Return [x, y] of the center of cell containing provided text 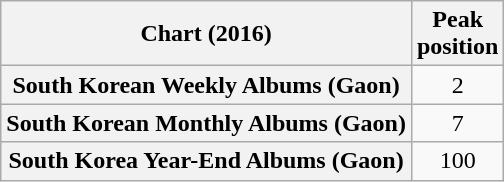
100 [457, 161]
Chart (2016) [206, 34]
Peakposition [457, 34]
2 [457, 85]
7 [457, 123]
South Korean Monthly Albums (Gaon) [206, 123]
South Korea Year-End Albums (Gaon) [206, 161]
South Korean Weekly Albums (Gaon) [206, 85]
